Detect which cell encompasses the target text, then output its (x, y) center coordinate. 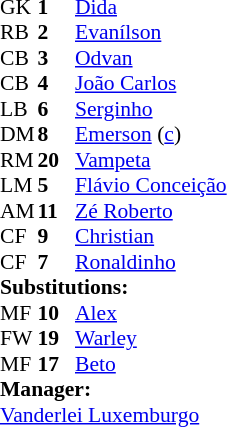
Evanílson (151, 33)
4 (57, 83)
Vampeta (151, 160)
20 (57, 160)
Manager: (114, 389)
Substitutions: (114, 287)
AM (19, 211)
9 (57, 237)
5 (57, 185)
Warley (151, 339)
2 (57, 33)
FW (19, 339)
Odvan (151, 58)
Ronaldinho (151, 262)
8 (57, 135)
Emerson (c) (151, 135)
João Carlos (151, 83)
11 (57, 211)
10 (57, 313)
Flávio Conceição (151, 185)
RM (19, 160)
Christian (151, 237)
Beto (151, 364)
Serginho (151, 109)
3 (57, 58)
LB (19, 109)
DM (19, 135)
LM (19, 185)
17 (57, 364)
Alex (151, 313)
Zé Roberto (151, 211)
19 (57, 339)
RB (19, 33)
6 (57, 109)
7 (57, 262)
